Provide the (X, Y) coordinate of the cell's center where the given text is located.  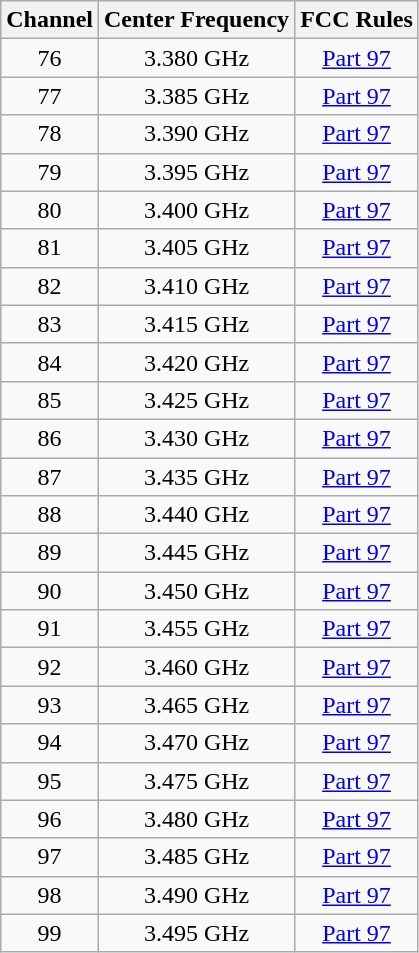
85 (50, 400)
3.410 GHz (197, 286)
81 (50, 248)
3.395 GHz (197, 172)
76 (50, 58)
Center Frequency (197, 20)
3.445 GHz (197, 553)
3.425 GHz (197, 400)
3.480 GHz (197, 819)
3.415 GHz (197, 324)
80 (50, 210)
89 (50, 553)
3.385 GHz (197, 96)
93 (50, 705)
3.450 GHz (197, 591)
3.440 GHz (197, 515)
86 (50, 438)
79 (50, 172)
3.390 GHz (197, 134)
96 (50, 819)
84 (50, 362)
78 (50, 134)
3.405 GHz (197, 248)
3.460 GHz (197, 667)
92 (50, 667)
3.380 GHz (197, 58)
3.435 GHz (197, 477)
3.455 GHz (197, 629)
77 (50, 96)
95 (50, 781)
97 (50, 857)
87 (50, 477)
3.420 GHz (197, 362)
83 (50, 324)
90 (50, 591)
3.470 GHz (197, 743)
88 (50, 515)
99 (50, 933)
94 (50, 743)
98 (50, 895)
Channel (50, 20)
3.430 GHz (197, 438)
3.475 GHz (197, 781)
91 (50, 629)
82 (50, 286)
3.490 GHz (197, 895)
3.400 GHz (197, 210)
3.495 GHz (197, 933)
FCC Rules (357, 20)
3.485 GHz (197, 857)
3.465 GHz (197, 705)
